Extract the [x, y] coordinate from the center of the cell holding the provided text.  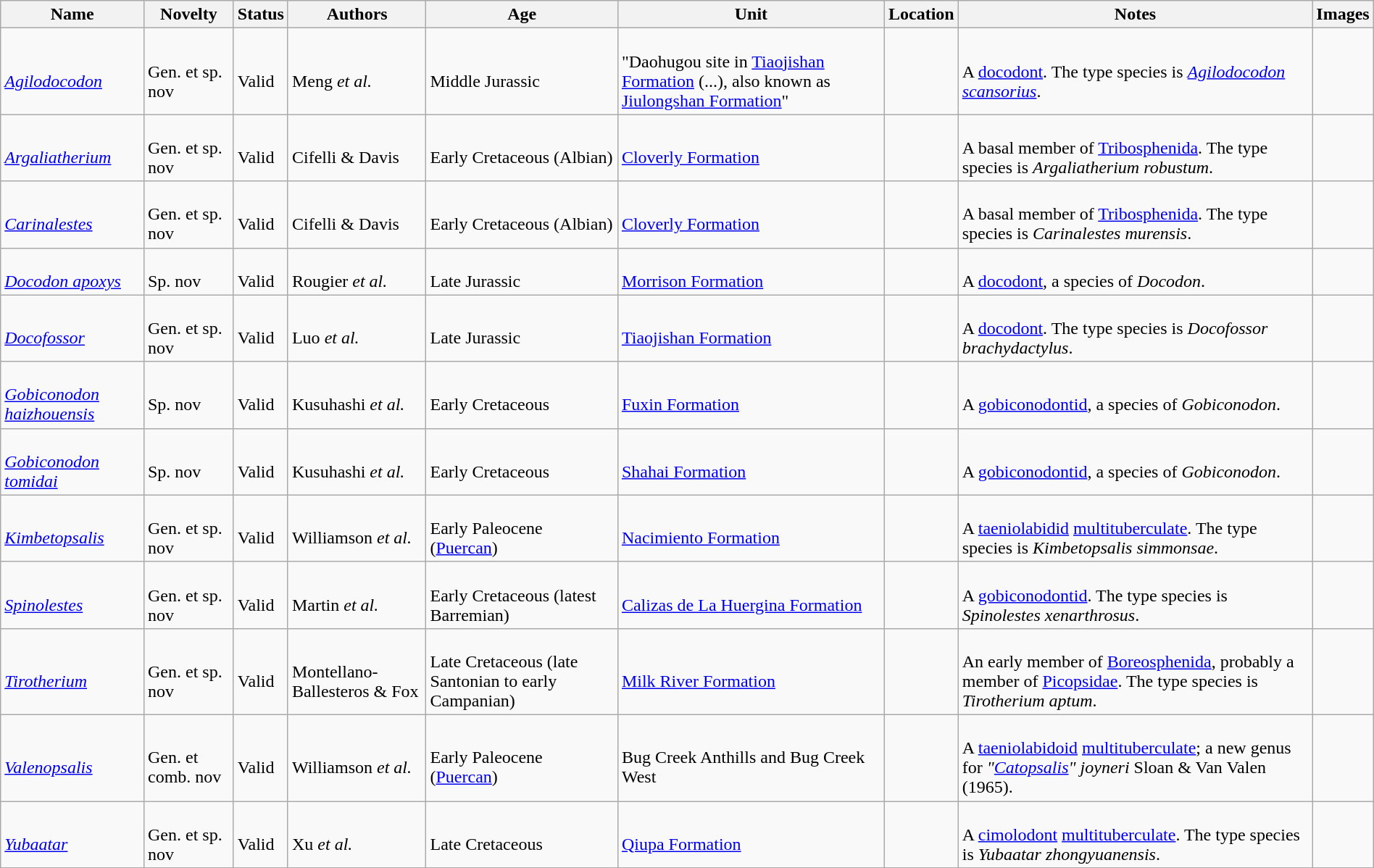
Yubaatar [72, 835]
Montellano-Ballesteros & Fox [357, 671]
A taeniolabidoid multituberculate; a new genus for "Catopsalis" joyneri Sloan & Van Valen (1965). [1135, 758]
Morrison Formation [751, 271]
A taeniolabidid multituberculate. The type species is Kimbetopsalis simmonsae. [1135, 528]
Martin et al. [357, 595]
Tirotherium [72, 671]
Notes [1135, 14]
A docodont, a species of Docodon. [1135, 271]
Luo et al. [357, 328]
Bug Creek Anthills and Bug Creek West [751, 758]
Fuxin Formation [751, 395]
Argaliatherium [72, 148]
Shahai Formation [751, 462]
Early Cretaceous (latest Barremian) [522, 595]
"Daohugou site in Tiaojishan Formation (...), also known as Jiulongshan Formation" [751, 71]
Gobiconodon haizhouensis [72, 395]
Valenopsalis [72, 758]
Qiupa Formation [751, 835]
A basal member of Tribosphenida. The type species is Argaliatherium robustum. [1135, 148]
Nacimiento Formation [751, 528]
Unit [751, 14]
Gobiconodon tomidai [72, 462]
A docodont. The type species is Agilodocodon scansorius. [1135, 71]
Location [921, 14]
An early member of Boreosphenida, probably a member of Picopsidae. The type species is Tirotherium aptum. [1135, 671]
Tiaojishan Formation [751, 328]
Authors [357, 14]
Xu et al. [357, 835]
Late Cretaceous (late Santonian to early Campanian) [522, 671]
Status [261, 14]
Meng et al. [357, 71]
A cimolodont multituberculate. The type species is Yubaatar zhongyuanensis. [1135, 835]
A gobiconodontid. The type species is Spinolestes xenarthrosus. [1135, 595]
Docodon apoxys [72, 271]
Rougier et al. [357, 271]
A docodont. The type species is Docofossor brachydactylus. [1135, 328]
Carinalestes [72, 214]
Milk River Formation [751, 671]
Name [72, 14]
Kimbetopsalis [72, 528]
A basal member of Tribosphenida. The type species is Carinalestes murensis. [1135, 214]
Late Cretaceous [522, 835]
Age [522, 14]
Gen. et comb. nov [188, 758]
Calizas de La Huergina Formation [751, 595]
Images [1343, 14]
Middle Jurassic [522, 71]
Docofossor [72, 328]
Agilodocodon [72, 71]
Spinolestes [72, 595]
Novelty [188, 14]
